Capture the cell that displays the provided text and extract its [X, Y] central coordinate. 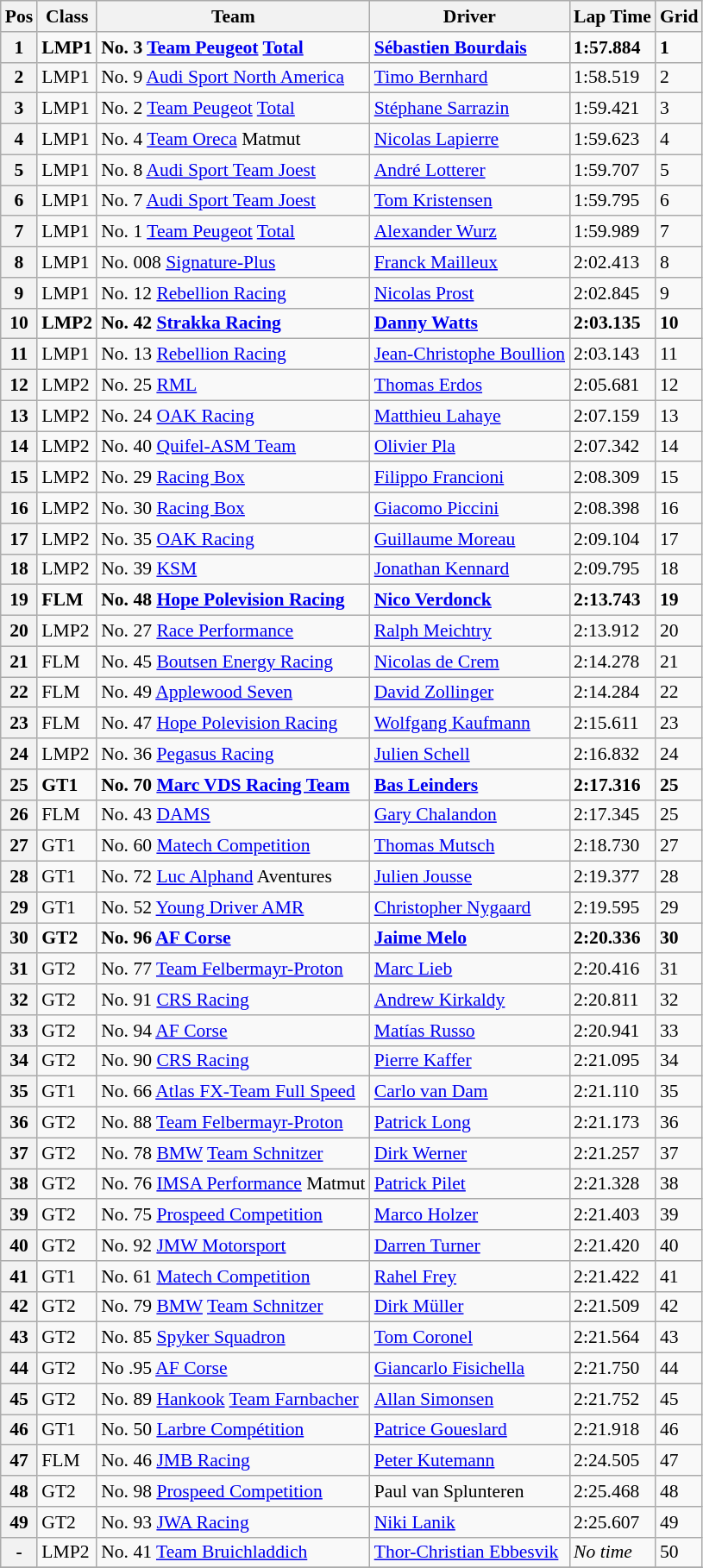
No. 43 DAMS [233, 815]
Nico Verdonck [469, 600]
Lap Time [612, 16]
Patrick Pilet [469, 1184]
2:09.795 [612, 569]
2:21.420 [612, 1245]
2:21.918 [612, 1430]
2:08.398 [612, 508]
Tom Kristensen [469, 201]
No. 45 Boutsen Energy Racing [233, 662]
No. 94 AF Corse [233, 1031]
No. 91 CRS Racing [233, 1000]
Jonathan Kennard [469, 569]
Dirk Müller [469, 1307]
2:20.941 [612, 1031]
2:08.309 [612, 478]
No. 42 Strakka Racing [233, 323]
Timo Bernhard [469, 78]
Stéphane Sarrazin [469, 109]
2:24.505 [612, 1461]
No. 88 Team Felbermayr-Proton [233, 1123]
No. 70 Marc VDS Racing Team [233, 785]
Paul van Splunteren [469, 1491]
2:09.104 [612, 539]
1:59.623 [612, 140]
No. 47 Hope Polevision Racing [233, 724]
André Lotterer [469, 170]
No. 48 Hope Polevision Racing [233, 600]
Giacomo Piccini [469, 508]
Darren Turner [469, 1245]
No. 98 Prospeed Competition [233, 1491]
Thomas Mutsch [469, 846]
2:25.607 [612, 1522]
No. 36 Pegasus Racing [233, 754]
Thomas Erdos [469, 386]
No. 9 Audi Sport North America [233, 78]
2:25.468 [612, 1491]
Bas Leinders [469, 785]
Andrew Kirkaldy [469, 1000]
2:07.342 [612, 447]
2:18.730 [612, 846]
Class [67, 16]
No. 1 Team Peugeot Total [233, 232]
No. 90 CRS Racing [233, 1061]
Pierre Kaffer [469, 1061]
50 [680, 1552]
2:02.845 [612, 293]
Julien Schell [469, 754]
2:05.681 [612, 386]
No. 25 RML [233, 386]
Peter Kutemann [469, 1461]
Filippo Francioni [469, 478]
No. 3 Team Peugeot Total [233, 47]
Thor-Christian Ebbesvik [469, 1552]
Alexander Wurz [469, 232]
Marc Lieb [469, 969]
No. 4 Team Oreca Matmut [233, 140]
Team [233, 16]
Matías Russo [469, 1031]
No. 61 Matech Competition [233, 1276]
2:20.336 [612, 938]
Allan Simonsen [469, 1399]
2:07.159 [612, 416]
2:20.416 [612, 969]
2:21.564 [612, 1338]
2:21.173 [612, 1123]
No. 75 Prospeed Competition [233, 1215]
No. 89 Hankook Team Farnbacher [233, 1399]
No. 52 Young Driver AMR [233, 907]
No. 96 AF Corse [233, 938]
Christopher Nygaard [469, 907]
2:21.509 [612, 1307]
Niki Lanik [469, 1522]
2:14.284 [612, 693]
1:59.795 [612, 201]
David Zollinger [469, 693]
2:03.143 [612, 354]
2:15.611 [612, 724]
No. 12 Rebellion Racing [233, 293]
Guillaume Moreau [469, 539]
2:21.110 [612, 1092]
No .95 AF Corse [233, 1369]
1:57.884 [612, 47]
Gary Chalandon [469, 815]
Rahel Frey [469, 1276]
No. 39 KSM [233, 569]
No. 27 Race Performance [233, 631]
Dirk Werner [469, 1153]
2:19.595 [612, 907]
2:13.912 [612, 631]
Patrick Long [469, 1123]
No. 50 Larbre Compétition [233, 1430]
2:20.811 [612, 1000]
No. 79 BMW Team Schnitzer [233, 1307]
Giancarlo Fisichella [469, 1369]
No. 46 JMB Racing [233, 1461]
2:21.328 [612, 1184]
No. 77 Team Felbermayr-Proton [233, 969]
Julien Jousse [469, 877]
No. 35 OAK Racing [233, 539]
Driver [469, 16]
Pos [19, 16]
- [19, 1552]
Marco Holzer [469, 1215]
2:21.095 [612, 1061]
No. 30 Racing Box [233, 508]
No. 13 Rebellion Racing [233, 354]
No. 76 IMSA Performance Matmut [233, 1184]
No. 72 Luc Alphand Aventures [233, 877]
2:21.422 [612, 1276]
1:59.989 [612, 232]
2:17.345 [612, 815]
Jaime Melo [469, 938]
Nicolas Lapierre [469, 140]
1:59.707 [612, 170]
No. 85 Spyker Squadron [233, 1338]
Nicolas de Crem [469, 662]
Nicolas Prost [469, 293]
2:14.278 [612, 662]
Olivier Pla [469, 447]
2:21.750 [612, 1369]
No. 24 OAK Racing [233, 416]
26 [19, 815]
2:13.743 [612, 600]
Franck Mailleux [469, 262]
2:21.257 [612, 1153]
No. 8 Audi Sport Team Joest [233, 170]
Sébastien Bourdais [469, 47]
No. 40 Quifel-ASM Team [233, 447]
No. 78 BMW Team Schnitzer [233, 1153]
No. 66 Atlas FX-Team Full Speed [233, 1092]
No. 7 Audi Sport Team Joest [233, 201]
Ralph Meichtry [469, 631]
Patrice Goueslard [469, 1430]
1:59.421 [612, 109]
No. 008 Signature-Plus [233, 262]
2:02.413 [612, 262]
2:17.316 [612, 785]
Tom Coronel [469, 1338]
2:16.832 [612, 754]
No. 41 Team Bruichladdich [233, 1552]
2:21.403 [612, 1215]
No. 2 Team Peugeot Total [233, 109]
No. 49 Applewood Seven [233, 693]
2:03.135 [612, 323]
2:19.377 [612, 877]
Carlo van Dam [469, 1092]
No. 92 JMW Motorsport [233, 1245]
No. 60 Matech Competition [233, 846]
2:21.752 [612, 1399]
Matthieu Lahaye [469, 416]
Danny Watts [469, 323]
Jean-Christophe Boullion [469, 354]
No time [612, 1552]
Wolfgang Kaufmann [469, 724]
No. 29 Racing Box [233, 478]
1:58.519 [612, 78]
Grid [680, 16]
No. 93 JWA Racing [233, 1522]
